Locate the cell with the specified text and output its (x, y) center coordinate. 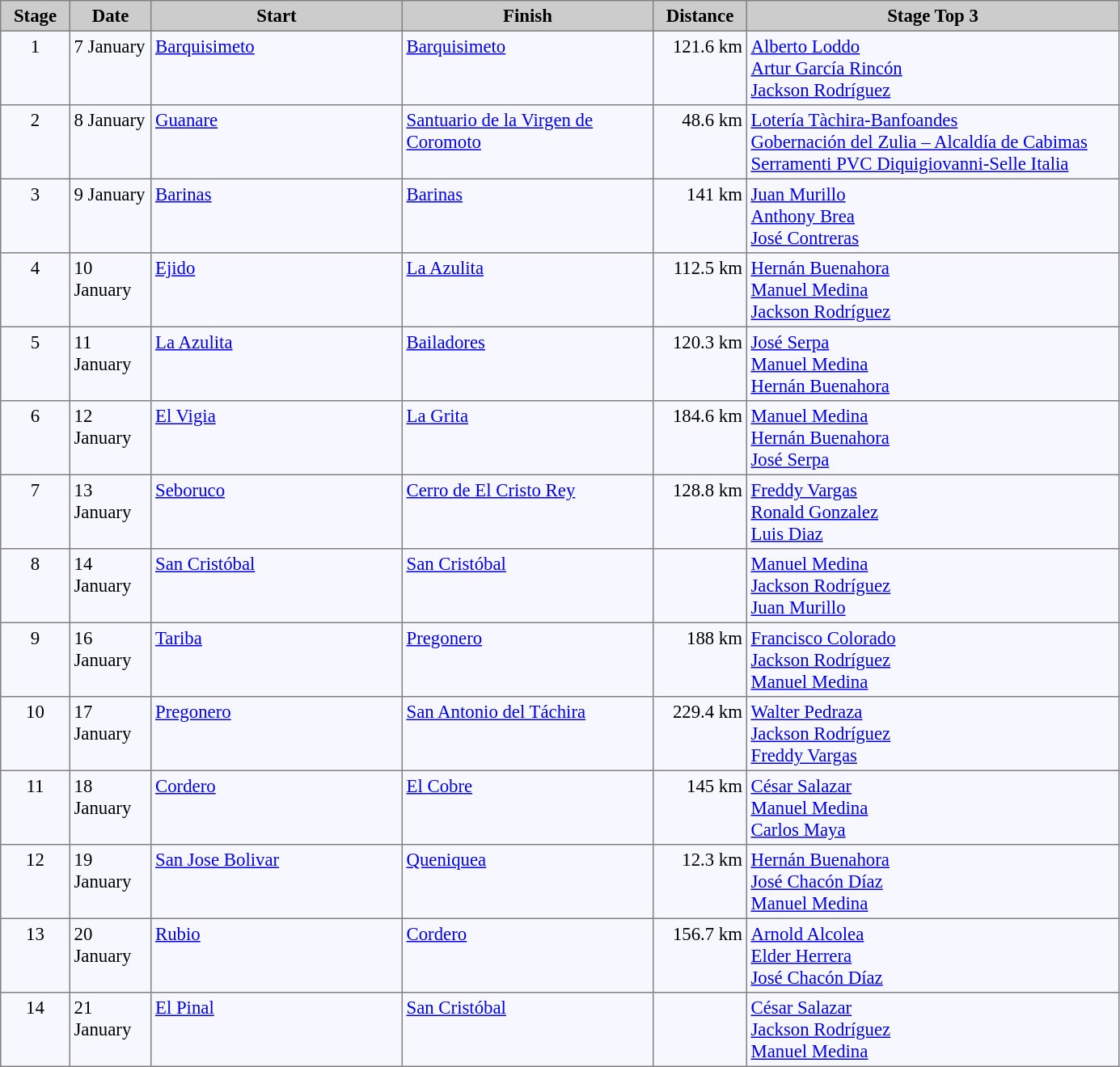
128.8 km (700, 512)
10 (36, 734)
Hernán Buenahora Manuel Medina Jackson Rodríguez (932, 290)
7 (36, 512)
Hernán Buenahora José Chacón Díaz Manuel Medina (932, 882)
145 km (700, 808)
Santuario de la Virgen de Coromoto (527, 142)
Distance (700, 16)
2 (36, 142)
Francisco Colorado Jackson Rodríguez Manuel Medina (932, 660)
Seboruco (277, 512)
3 (36, 216)
Arnold Alcolea Elder Herrera José Chacón Díaz (932, 955)
Freddy Vargas Ronald Gonzalez Luis Diaz (932, 512)
8 January (110, 142)
7 January (110, 68)
12 (36, 882)
21 January (110, 1030)
14 January (110, 586)
19 January (110, 882)
229.4 km (700, 734)
Queniquea (527, 882)
4 (36, 290)
12.3 km (700, 882)
9 (36, 660)
El Pinal (277, 1030)
Juan Murillo Anthony Brea José Contreras (932, 216)
José Serpa Manuel Medina Hernán Buenahora (932, 364)
Manuel Medina Jackson Rodríguez Juan Murillo (932, 586)
César Salazar Manuel Medina Carlos Maya (932, 808)
20 January (110, 955)
121.6 km (700, 68)
Cerro de El Cristo Rey (527, 512)
5 (36, 364)
Tariba (277, 660)
Start (277, 16)
Lotería Tàchira-Banfoandes Gobernación del Zulia – Alcaldía de Cabimas Serramenti PVC Diquigiovanni-Selle Italia (932, 142)
Bailadores (527, 364)
César Salazar Jackson Rodríguez Manuel Medina (932, 1030)
San Jose Bolivar (277, 882)
Date (110, 16)
156.7 km (700, 955)
Walter Pedraza Jackson Rodríguez Freddy Vargas (932, 734)
11 January (110, 364)
Stage (36, 16)
184.6 km (700, 438)
Finish (527, 16)
1 (36, 68)
13 (36, 955)
188 km (700, 660)
El Vigia (277, 438)
8 (36, 586)
6 (36, 438)
San Antonio del Táchira (527, 734)
Ejido (277, 290)
Guanare (277, 142)
48.6 km (700, 142)
17 January (110, 734)
18 January (110, 808)
Alberto Loddo Artur García Rincón Jackson Rodríguez (932, 68)
Manuel Medina Hernán Buenahora José Serpa (932, 438)
141 km (700, 216)
11 (36, 808)
112.5 km (700, 290)
12 January (110, 438)
120.3 km (700, 364)
9 January (110, 216)
La Grita (527, 438)
10 January (110, 290)
El Cobre (527, 808)
Rubio (277, 955)
16 January (110, 660)
Stage Top 3 (932, 16)
13 January (110, 512)
14 (36, 1030)
